Return the [X, Y] coordinate for the center point of the cell that contains the specified text.  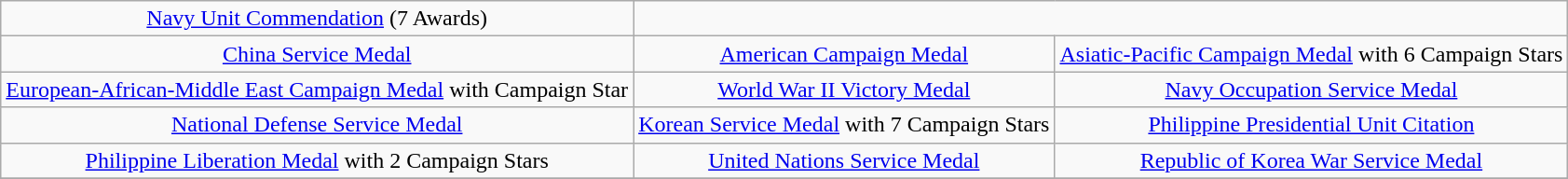
European-African-Middle East Campaign Medal with Campaign Star [317, 89]
Asiatic-Pacific Campaign Medal with 6 Campaign Stars [1312, 54]
World War II Victory Medal [844, 89]
Philippine Liberation Medal with 2 Campaign Stars [317, 160]
United Nations Service Medal [844, 160]
Navy Unit Commendation (7 Awards) [317, 19]
Republic of Korea War Service Medal [1312, 160]
Korean Service Medal with 7 Campaign Stars [844, 125]
Philippine Presidential Unit Citation [1312, 125]
Navy Occupation Service Medal [1312, 89]
American Campaign Medal [844, 54]
China Service Medal [317, 54]
National Defense Service Medal [317, 125]
